Extract the [x, y] coordinate from the center of the cell holding the provided text.  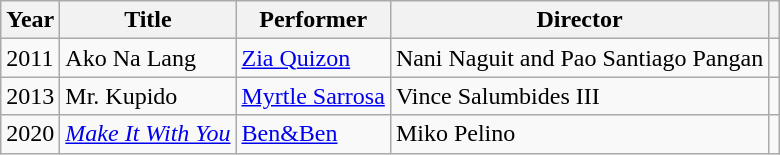
Performer [313, 20]
Nani Naguit and Pao Santiago Pangan [579, 58]
Zia Quizon [313, 58]
Ben&Ben [313, 134]
Director [579, 20]
2020 [30, 134]
Year [30, 20]
2013 [30, 96]
Vince Salumbides III [579, 96]
Title [148, 20]
Make It With You [148, 134]
Ako Na Lang [148, 58]
Myrtle Sarrosa [313, 96]
2011 [30, 58]
Mr. Kupido [148, 96]
Miko Pelino [579, 134]
